Locate the cell with the specified text and output its [X, Y] center coordinate. 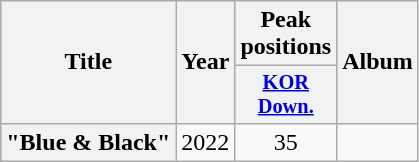
Title [88, 62]
KOR Down. [286, 95]
"Blue & Black" [88, 142]
2022 [206, 142]
Album [378, 62]
Peak positions [286, 34]
35 [286, 142]
Year [206, 62]
